Detect which cell encompasses the target text, then output its [X, Y] center coordinate. 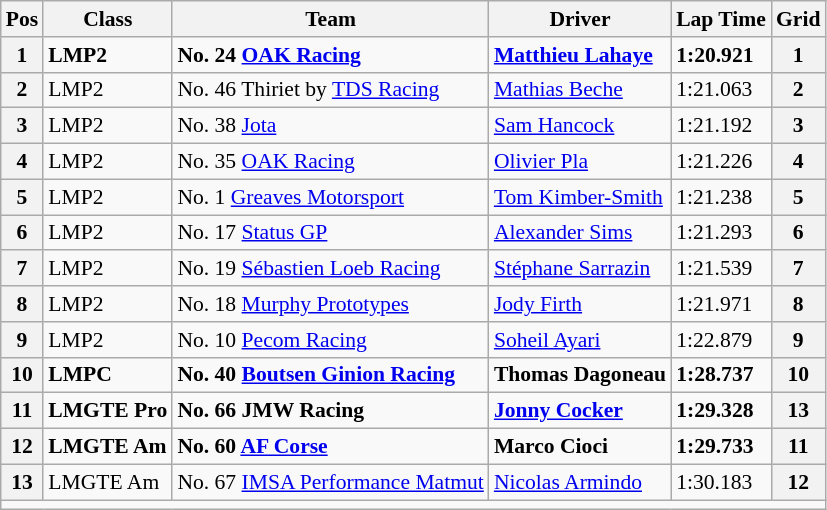
Stéphane Sarrazin [580, 269]
1:22.879 [721, 340]
1:28.737 [721, 375]
No. 46 Thiriet by TDS Racing [330, 90]
1:21.539 [721, 269]
LMPC [108, 375]
Mathias Beche [580, 90]
No. 38 Jota [330, 126]
No. 35 OAK Racing [330, 162]
Jonny Cocker [580, 411]
1:29.328 [721, 411]
No. 60 AF Corse [330, 447]
Driver [580, 19]
1:20.921 [721, 55]
Nicolas Armindo [580, 482]
Pos [22, 19]
LMGTE Pro [108, 411]
No. 24 OAK Racing [330, 55]
Lap Time [721, 19]
No. 40 Boutsen Ginion Racing [330, 375]
1:30.183 [721, 482]
Thomas Dagoneau [580, 375]
Sam Hancock [580, 126]
No. 19 Sébastien Loeb Racing [330, 269]
Class [108, 19]
Tom Kimber-Smith [580, 197]
Matthieu Lahaye [580, 55]
Marco Cioci [580, 447]
Jody Firth [580, 304]
No. 66 JMW Racing [330, 411]
Soheil Ayari [580, 340]
Olivier Pla [580, 162]
No. 17 Status GP [330, 233]
Grid [798, 19]
1:21.971 [721, 304]
No. 67 IMSA Performance Matmut [330, 482]
No. 10 Pecom Racing [330, 340]
1:21.293 [721, 233]
1:21.238 [721, 197]
Team [330, 19]
1:21.063 [721, 90]
1:21.226 [721, 162]
1:21.192 [721, 126]
1:29.733 [721, 447]
No. 1 Greaves Motorsport [330, 197]
Alexander Sims [580, 233]
No. 18 Murphy Prototypes [330, 304]
